Scan for the cell matching the given text and deliver its (X, Y) coordinate at center. 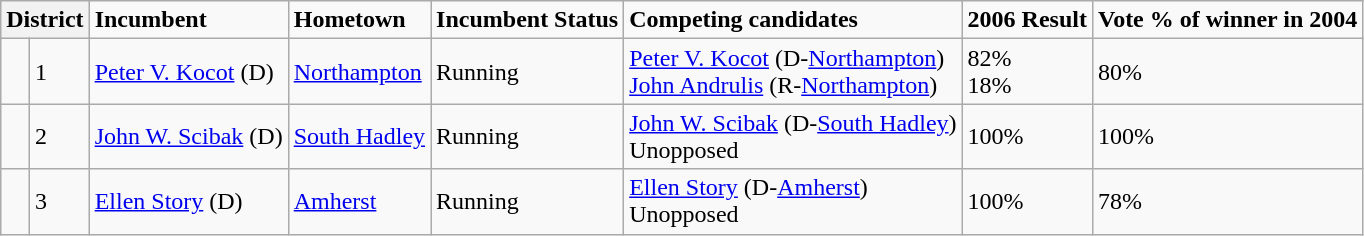
Peter V. Kocot (D-Northampton) John Andrulis (R-Northampton) (793, 72)
78% (1227, 202)
1 (59, 72)
Peter V. Kocot (D) (188, 72)
John W. Scibak (D-South Hadley) Unopposed (793, 136)
82% 18% (1027, 72)
Northampton (359, 72)
Competing candidates (793, 20)
Amherst (359, 202)
Vote % of winner in 2004 (1227, 20)
2006 Result (1027, 20)
2 (59, 136)
3 (59, 202)
South Hadley (359, 136)
District (45, 20)
John W. Scibak (D) (188, 136)
Incumbent Status (528, 20)
Hometown (359, 20)
80% (1227, 72)
Ellen Story (D-Amherst) Unopposed (793, 202)
Incumbent (188, 20)
Ellen Story (D) (188, 202)
